Output the (X, Y) coordinate of the center of the cell containing the given text.  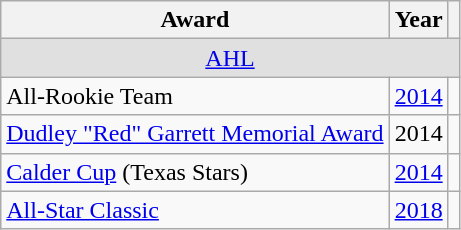
AHL (230, 58)
Calder Cup (Texas Stars) (195, 172)
All-Rookie Team (195, 96)
Year (418, 20)
2018 (418, 210)
All-Star Classic (195, 210)
Dudley "Red" Garrett Memorial Award (195, 134)
Award (195, 20)
